Search for the cell housing the specified text and yield its (X, Y) center coordinate. 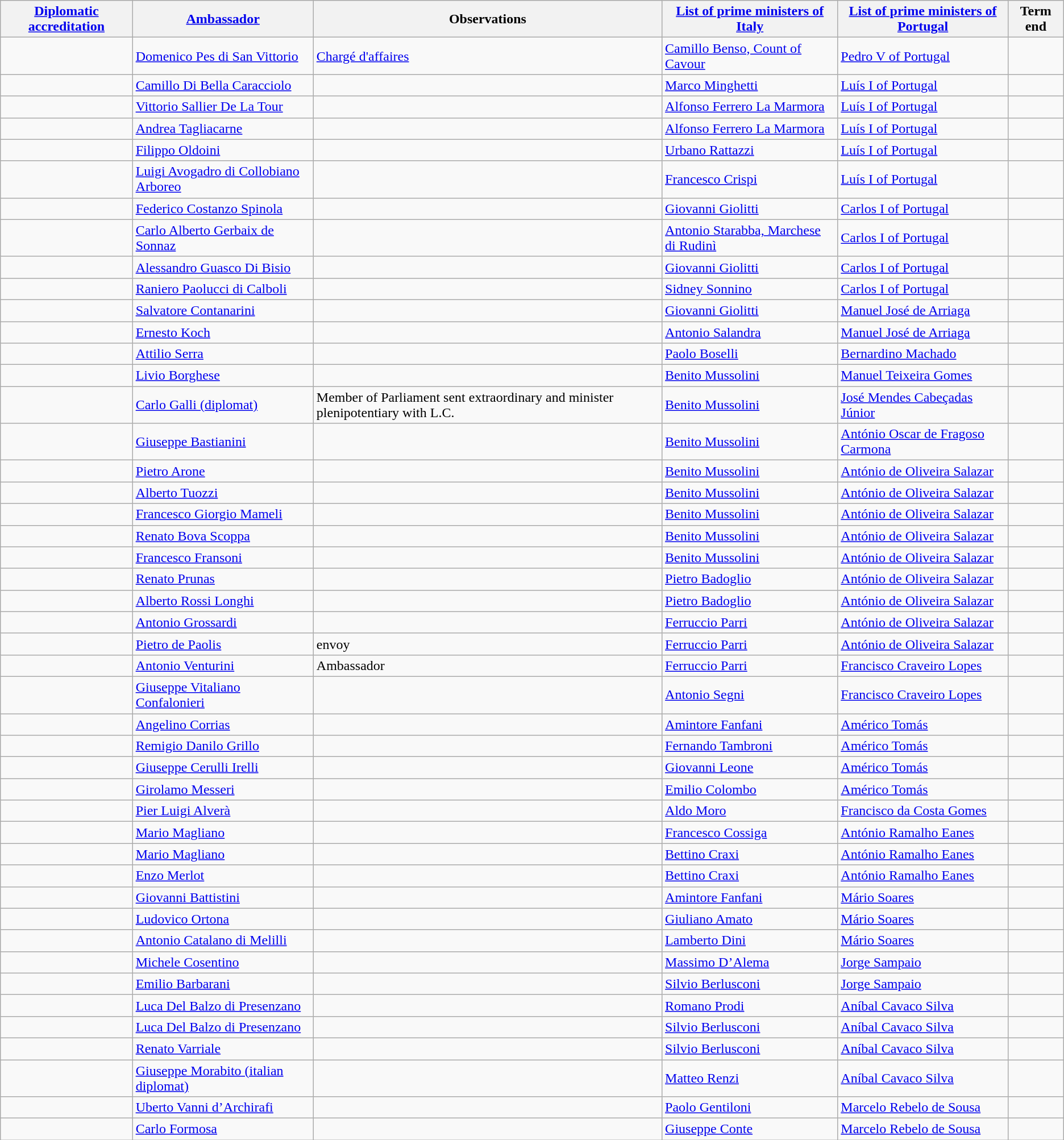
Ludovico Ortona (223, 919)
Federico Costanzo Spinola (223, 209)
Carlo Galli (diplomat) (223, 405)
Raniero Paolucci di Calboli (223, 289)
Renato Prunas (223, 579)
Filippo Oldoini (223, 150)
Girolamo Messeri (223, 789)
Francisco da Costa Gomes (923, 811)
Giuseppe Bastianini (223, 442)
Emilio Barbarani (223, 984)
Diplomatic accreditation (66, 19)
Alessandro Guasco Di Bisio (223, 267)
Pier Luigi Alverà (223, 811)
Antonio Salandra (750, 332)
Pietro de Paolis (223, 644)
Giovanni Leone (750, 768)
Remigio Danilo Grillo (223, 746)
Giuseppe Morabito (italian diplomat) (223, 1077)
Attilio Serra (223, 354)
Carlo Alberto Gerbaix de Sonnaz (223, 238)
Giovanni Battistini (223, 897)
Antonio Segni (750, 694)
Francesco Crispi (750, 180)
Uberto Vanni d’Archirafi (223, 1108)
Antonio Venturini (223, 665)
envoy (488, 644)
Francesco Giorgio Mameli (223, 514)
Antonio Starabba, Marchese di Rudinì (750, 238)
Alberto Rossi Longhi (223, 601)
Ernesto Koch (223, 332)
Massimo D’Alema (750, 962)
Alberto Tuozzi (223, 493)
Camillo Benso, Count of Cavour (750, 56)
Giuliano Amato (750, 919)
Term end (1036, 19)
Giuseppe Vitaliano Confalonieri (223, 694)
Livio Borghese (223, 376)
Giuseppe Cerulli Irelli (223, 768)
Emilio Colombo (750, 789)
Antonio Catalano di Melilli (223, 941)
Lamberto Dini (750, 941)
Urbano Rattazzi (750, 150)
Luigi Avogadro di Collobiano Arboreo (223, 180)
Manuel Teixeira Gomes (923, 376)
Fernando Tambroni (750, 746)
Carlo Formosa (223, 1129)
Michele Cosentino (223, 962)
José Mendes Cabeçadas Júnior (923, 405)
Vittorio Sallier De La Tour (223, 107)
Aldo Moro (750, 811)
Francesco Fransoni (223, 557)
Salvatore Contanarini (223, 310)
Pedro V of Portugal (923, 56)
Chargé d'affaires (488, 56)
Angelino Corrias (223, 725)
Paolo Gentiloni (750, 1108)
António Oscar de Fragoso Carmona (923, 442)
List of prime ministers of Italy (750, 19)
Paolo Boselli (750, 354)
Giuseppe Conte (750, 1129)
Marco Minghetti (750, 85)
List of prime ministers of Portugal (923, 19)
Andrea Tagliacarne (223, 128)
Antonio Grossardi (223, 622)
Observations (488, 19)
Sidney Sonnino (750, 289)
Domenico Pes di San Vittorio (223, 56)
Renato Bova Scoppa (223, 536)
Member of Parliament sent extraordinary and minister plenipotentiary with L.C. (488, 405)
Enzo Merlot (223, 876)
Pietro Arone (223, 471)
Bernardino Machado (923, 354)
Romano Prodi (750, 1005)
Francesco Cossiga (750, 833)
Camillo Di Bella Caracciolo (223, 85)
Renato Varriale (223, 1049)
Matteo Renzi (750, 1077)
